Return [x, y] of the center of cell containing provided text 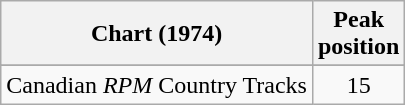
15 [358, 85]
Peakposition [358, 34]
Chart (1974) [157, 34]
Canadian RPM Country Tracks [157, 85]
